Detect which cell encompasses the target text, then output its [X, Y] center coordinate. 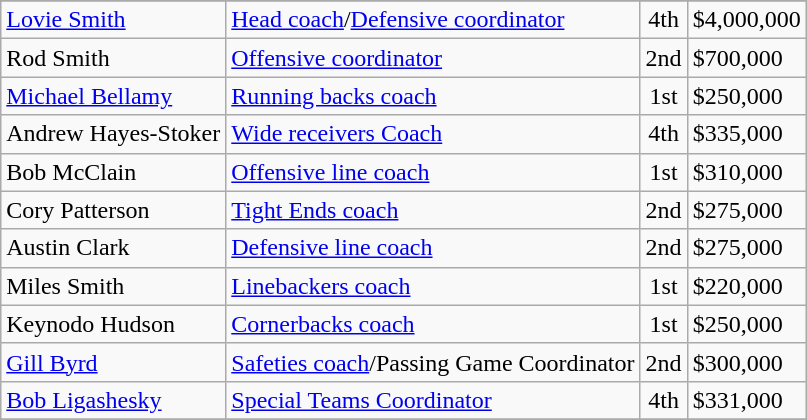
$335,000 [746, 134]
Andrew Hayes-Stoker [114, 134]
Offensive coordinator [433, 58]
Wide receivers Coach [433, 134]
Keynodo Hudson [114, 324]
Rod Smith [114, 58]
Bob Ligashesky [114, 400]
$220,000 [746, 286]
Head coach/Defensive coordinator [433, 20]
$310,000 [746, 172]
$331,000 [746, 400]
$700,000 [746, 58]
Tight Ends coach [433, 210]
Defensive line coach [433, 248]
Austin Clark [114, 248]
Linebackers coach [433, 286]
Running backs coach [433, 96]
Gill Byrd [114, 362]
Miles Smith [114, 286]
$4,000,000 [746, 20]
Cornerbacks coach [433, 324]
Special Teams Coordinator [433, 400]
Bob McClain [114, 172]
Cory Patterson [114, 210]
Michael Bellamy [114, 96]
Offensive line coach [433, 172]
Lovie Smith [114, 20]
Safeties coach/Passing Game Coordinator [433, 362]
$300,000 [746, 362]
